Find where the given text appears and provide that cell's center as [X, Y] coordinate. 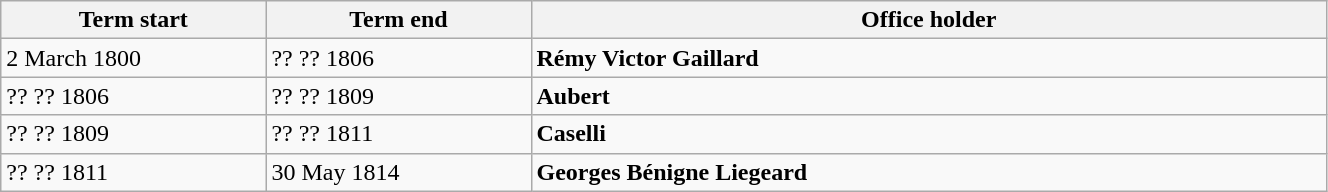
Aubert [928, 96]
30 May 1814 [398, 172]
Term start [134, 20]
Office holder [928, 20]
Georges Bénigne Liegeard [928, 172]
Caselli [928, 134]
Term end [398, 20]
Rémy Victor Gaillard [928, 58]
2 March 1800 [134, 58]
